Identify which cell holds the provided text, then report its [X, Y] central coordinate. 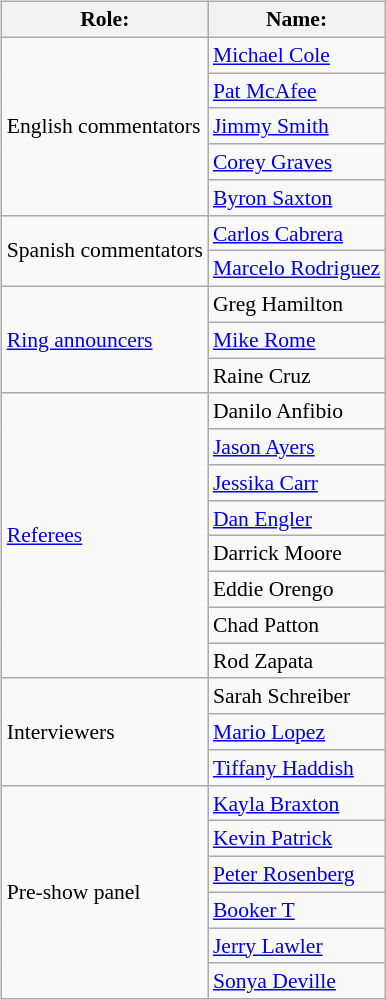
Marcelo Rodriguez [296, 269]
Jessika Carr [296, 483]
Eddie Orengo [296, 590]
Raine Cruz [296, 376]
Role: [105, 20]
Jason Ayers [296, 447]
Referees [105, 536]
Kevin Patrick [296, 839]
Booker T [296, 910]
Pre-show panel [105, 892]
Mike Rome [296, 340]
Jerry Lawler [296, 946]
Mario Lopez [296, 732]
Byron Saxton [296, 198]
Darrick Moore [296, 554]
Spanish commentators [105, 250]
Ring announcers [105, 340]
Danilo Anfibio [296, 411]
English commentators [105, 126]
Dan Engler [296, 518]
Sonya Deville [296, 981]
Chad Patton [296, 625]
Tiffany Haddish [296, 768]
Michael Cole [296, 55]
Peter Rosenberg [296, 875]
Rod Zapata [296, 661]
Name: [296, 20]
Sarah Schreiber [296, 696]
Corey Graves [296, 162]
Jimmy Smith [296, 126]
Kayla Braxton [296, 803]
Interviewers [105, 732]
Pat McAfee [296, 91]
Greg Hamilton [296, 305]
Carlos Cabrera [296, 233]
